Capture the cell that displays the provided text and extract its (X, Y) central coordinate. 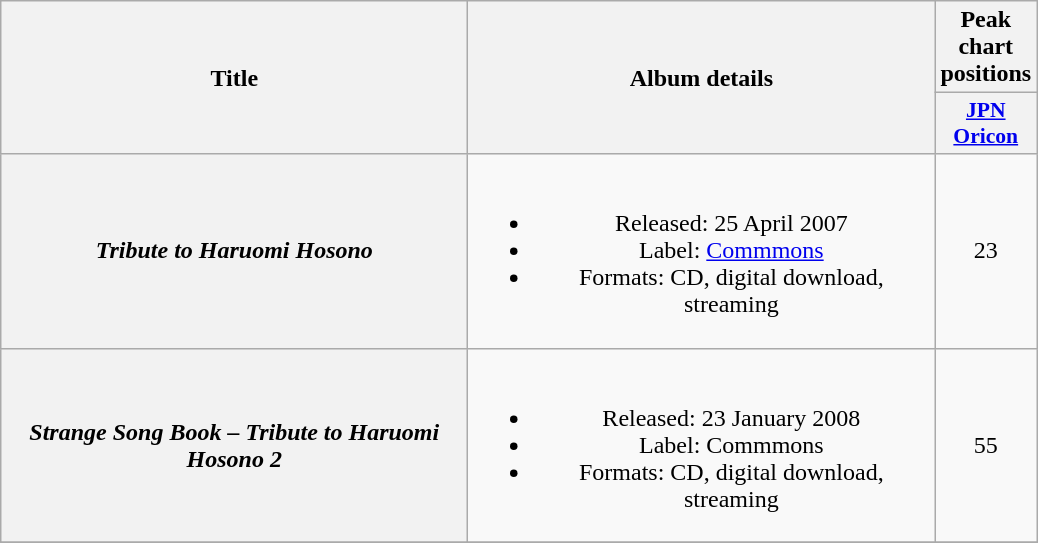
Strange Song Book – Tribute to Haruomi Hosono 2 (234, 445)
Peak chart positions (986, 47)
Title (234, 78)
Released: 23 January 2008Label: CommmonsFormats: CD, digital download, streaming (702, 445)
Released: 25 April 2007Label: CommmonsFormats: CD, digital download, streaming (702, 251)
JPNOricon (986, 124)
Album details (702, 78)
23 (986, 251)
55 (986, 445)
Tribute to Haruomi Hosono (234, 251)
